Output the (X, Y) coordinate of the center of the cell containing the given text.  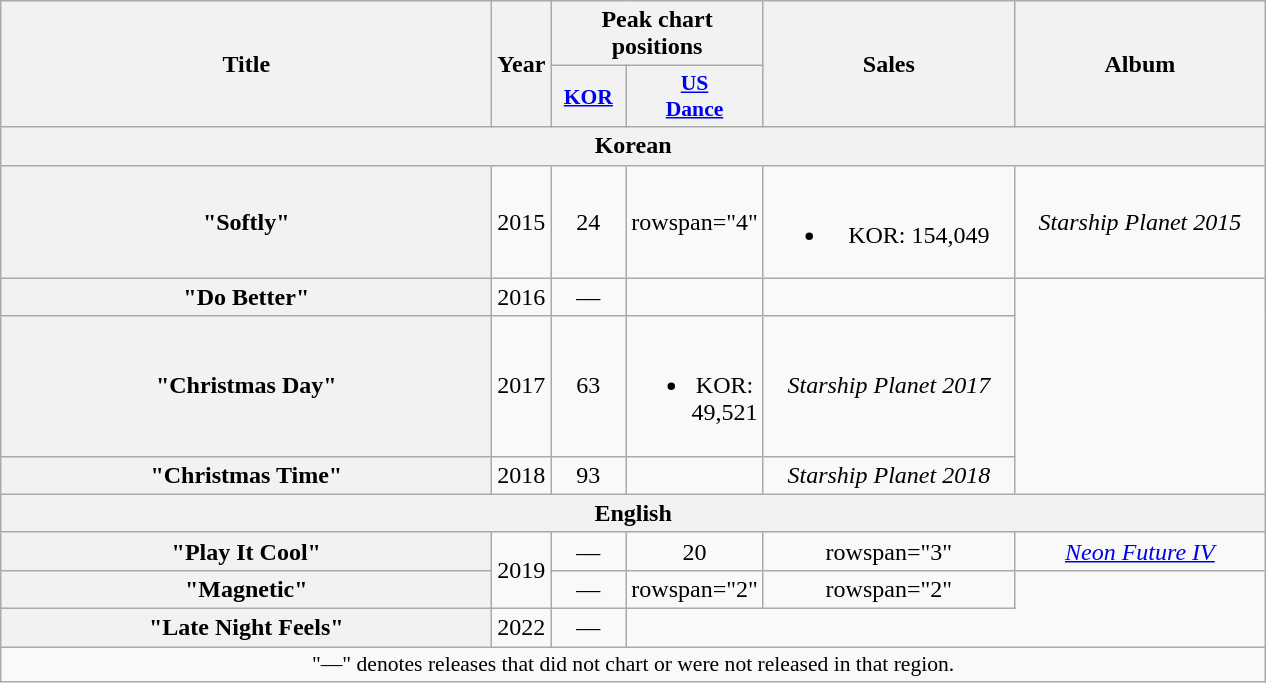
20 (695, 551)
Sales (888, 64)
Peak chart positions (657, 34)
2017 (522, 386)
Title (246, 64)
2018 (522, 475)
"Magnetic" (246, 589)
USDance (695, 96)
"Softly" (246, 222)
Starship Planet 2017 (888, 386)
Korean (634, 146)
24 (588, 222)
KOR: 154,049 (888, 222)
93 (588, 475)
"Do Better" (246, 297)
Starship Planet 2015 (1140, 222)
Neon Future IV (1140, 551)
2016 (522, 297)
"Christmas Day" (246, 386)
rowspan="3" (888, 551)
63 (588, 386)
"—" denotes releases that did not chart or were not released in that region. (634, 664)
English (634, 513)
"Play It Cool" (246, 551)
rowspan="4" (695, 222)
Album (1140, 64)
2019 (522, 570)
"Christmas Time" (246, 475)
"Late Night Feels" (246, 627)
KOR: 49,521 (695, 386)
2015 (522, 222)
Starship Planet 2018 (888, 475)
Year (522, 64)
2022 (522, 627)
KOR (588, 96)
